From the cell containing the given text, extract its center point as [x, y] coordinate. 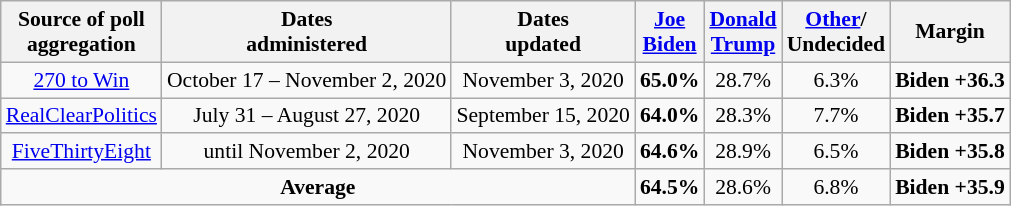
Other/Undecided [836, 32]
64.5% [670, 187]
65.0% [670, 80]
6.5% [836, 152]
Biden +35.7 [950, 116]
DonaldTrump [742, 32]
Biden +36.3 [950, 80]
July 31 – August 27, 2020 [307, 116]
7.7% [836, 116]
until November 2, 2020 [307, 152]
6.3% [836, 80]
6.8% [836, 187]
Average [318, 187]
Biden +35.9 [950, 187]
Dates updated [542, 32]
Biden +35.8 [950, 152]
Dates administered [307, 32]
28.6% [742, 187]
September 15, 2020 [542, 116]
October 17 – November 2, 2020 [307, 80]
64.6% [670, 152]
270 to Win [82, 80]
28.9% [742, 152]
RealClearPolitics [82, 116]
JoeBiden [670, 32]
Margin [950, 32]
64.0% [670, 116]
28.7% [742, 80]
28.3% [742, 116]
Source of pollaggregation [82, 32]
FiveThirtyEight [82, 152]
